From the cell containing the given text, extract its center point as (x, y) coordinate. 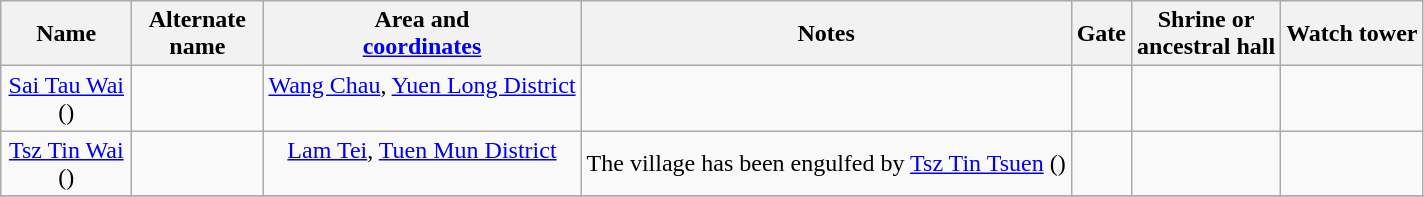
Shrine orancestral hall (1206, 34)
Gate (1101, 34)
Alternate name (198, 34)
Notes (826, 34)
Name (66, 34)
Tsz Tin Wai() (66, 164)
Sai Tau Wai() (66, 98)
Lam Tei, Tuen Mun District (422, 164)
The village has been engulfed by Tsz Tin Tsuen () (826, 164)
Watch tower (1352, 34)
Area andcoordinates (422, 34)
Wang Chau, Yuen Long District (422, 98)
